Identify which cell holds the provided text, then report its (X, Y) central coordinate. 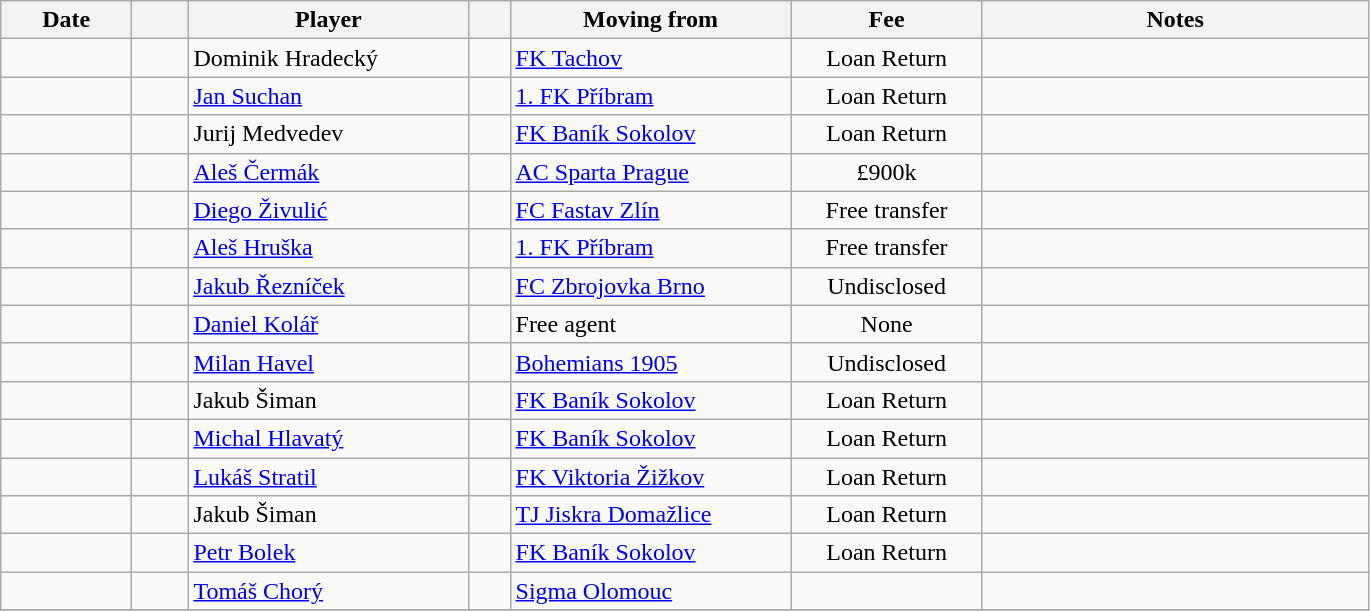
Notes (1175, 20)
Player (328, 20)
Fee (886, 20)
FK Tachov (650, 58)
Bohemians 1905 (650, 362)
TJ Jiskra Domažlice (650, 515)
Sigma Olomouc (650, 591)
Jakub Řezníček (328, 286)
£900k (886, 172)
FC Zbrojovka Brno (650, 286)
Jurij Medvedev (328, 134)
Aleš Čermák (328, 172)
Petr Bolek (328, 553)
FK Viktoria Žižkov (650, 477)
Moving from (650, 20)
Tomáš Chorý (328, 591)
Daniel Kolář (328, 324)
Lukáš Stratil (328, 477)
Free agent (650, 324)
AC Sparta Prague (650, 172)
Aleš Hruška (328, 248)
Jan Suchan (328, 96)
Dominik Hradecký (328, 58)
Michal Hlavatý (328, 438)
Milan Havel (328, 362)
None (886, 324)
Diego Živulić (328, 210)
Date (66, 20)
FC Fastav Zlín (650, 210)
